Return [X, Y] of the center of cell containing provided text 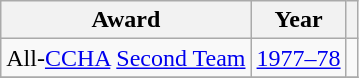
All-CCHA Second Team [126, 58]
Year [298, 20]
Award [126, 20]
1977–78 [298, 58]
